Locate the cell with the specified text and output its (x, y) center coordinate. 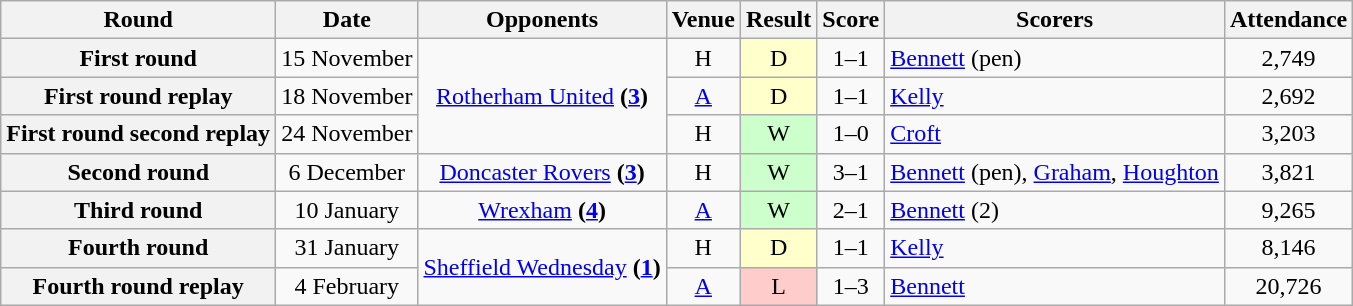
2,692 (1288, 96)
31 January (347, 248)
Fourth round replay (138, 286)
Bennett (2) (1055, 210)
Wrexham (4) (542, 210)
Doncaster Rovers (3) (542, 172)
2–1 (851, 210)
Croft (1055, 134)
15 November (347, 58)
24 November (347, 134)
3–1 (851, 172)
4 February (347, 286)
Bennett (pen) (1055, 58)
First round second replay (138, 134)
18 November (347, 96)
1–3 (851, 286)
Opponents (542, 20)
L (778, 286)
Venue (703, 20)
First round replay (138, 96)
Third round (138, 210)
3,203 (1288, 134)
3,821 (1288, 172)
Second round (138, 172)
Bennett (1055, 286)
8,146 (1288, 248)
Round (138, 20)
2,749 (1288, 58)
1–0 (851, 134)
Rotherham United (3) (542, 96)
Sheffield Wednesday (1) (542, 267)
Attendance (1288, 20)
20,726 (1288, 286)
Date (347, 20)
Fourth round (138, 248)
Scorers (1055, 20)
Result (778, 20)
9,265 (1288, 210)
10 January (347, 210)
Score (851, 20)
6 December (347, 172)
Bennett (pen), Graham, Houghton (1055, 172)
First round (138, 58)
